Scan for the cell matching the given text and deliver its (X, Y) coordinate at center. 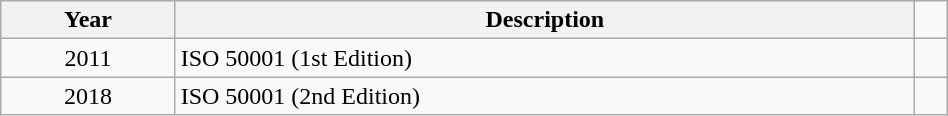
Description (544, 20)
ISO 50001 (1st Edition) (544, 58)
ISO 50001 (2nd Edition) (544, 96)
2011 (88, 58)
Year (88, 20)
2018 (88, 96)
